Capture the cell that displays the provided text and extract its (X, Y) central coordinate. 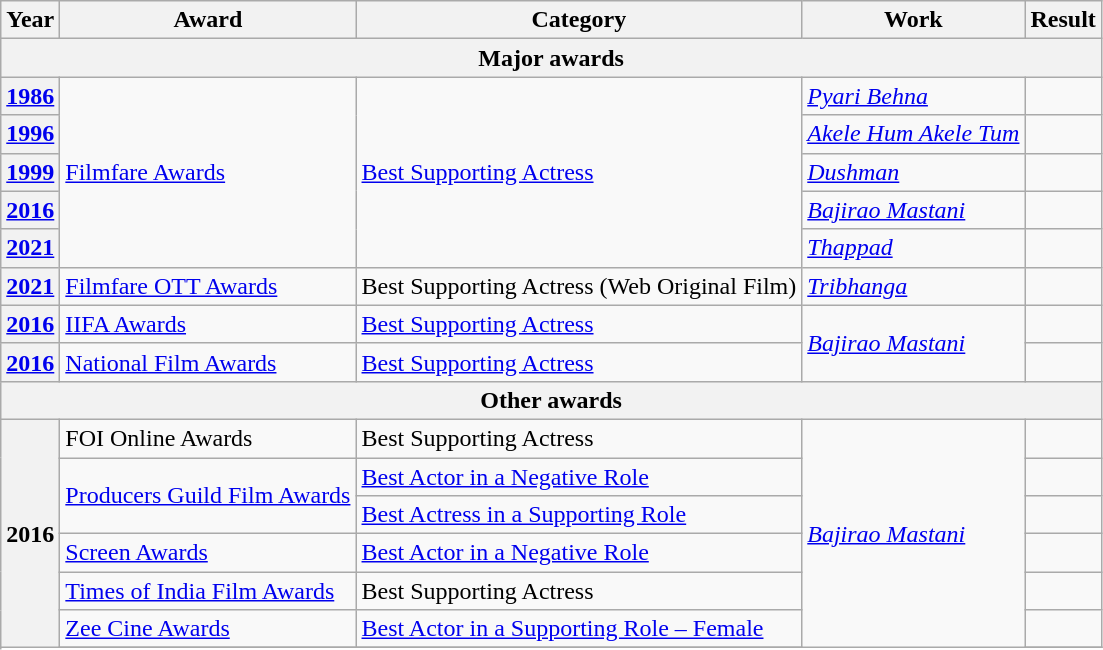
Award (208, 20)
1986 (30, 96)
Best Supporting Actress (Web Original Film) (579, 286)
National Film Awards (208, 362)
FOI Online Awards (208, 438)
Tribhanga (914, 286)
Producers Guild Film Awards (208, 496)
Filmfare Awards (208, 172)
1999 (30, 172)
Akele Hum Akele Tum (914, 134)
1996 (30, 134)
Best Actor in a Supporting Role – Female (579, 629)
IIFA Awards (208, 324)
Pyari Behna (914, 96)
Zee Cine Awards (208, 629)
Major awards (552, 58)
Dushman (914, 172)
Thappad (914, 248)
Result (1063, 20)
Category (579, 20)
Times of India Film Awards (208, 591)
Best Actress in a Supporting Role (579, 515)
Screen Awards (208, 553)
Filmfare OTT Awards (208, 286)
Work (914, 20)
Year (30, 20)
Other awards (552, 400)
